For the text-containing cell, return its midpoint in [x, y] coordinate format. 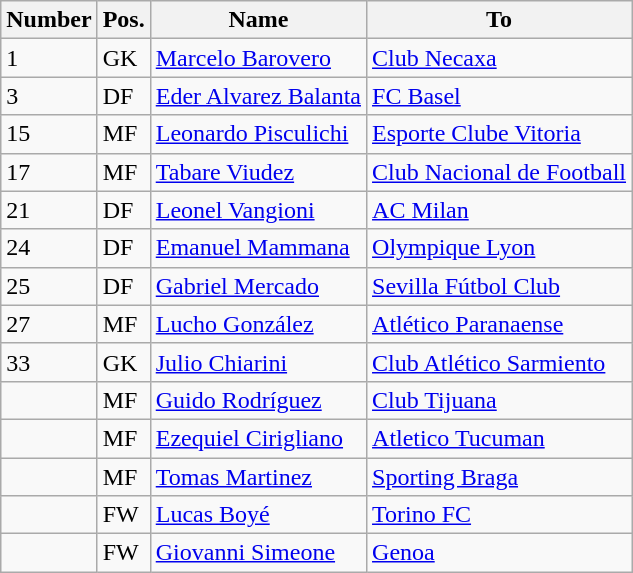
Lucho González [258, 324]
Club Atlético Sarmiento [500, 362]
Torino FC [500, 515]
Genoa [500, 553]
17 [49, 172]
Atlético Paranaense [500, 324]
24 [49, 248]
Tomas Martinez [258, 477]
Atletico Tucuman [500, 438]
To [500, 20]
Lucas Boyé [258, 515]
Pos. [124, 20]
25 [49, 286]
Number [49, 20]
Tabare Viudez [258, 172]
Name [258, 20]
Sporting Braga [500, 477]
Ezequiel Cirigliano [258, 438]
AC Milan [500, 210]
Olympique Lyon [500, 248]
21 [49, 210]
Leonardo Pisculichi [258, 134]
Eder Alvarez Balanta [258, 96]
33 [49, 362]
Marcelo Barovero [258, 58]
15 [49, 134]
Club Tijuana [500, 400]
FC Basel [500, 96]
3 [49, 96]
Emanuel Mammana [258, 248]
Club Necaxa [500, 58]
Club Nacional de Football [500, 172]
Giovanni Simeone [258, 553]
Esporte Clube Vitoria [500, 134]
Leonel Vangioni [258, 210]
1 [49, 58]
Gabriel Mercado [258, 286]
Julio Chiarini [258, 362]
Guido Rodríguez [258, 400]
27 [49, 324]
Sevilla Fútbol Club [500, 286]
